For the text-containing cell, return its midpoint in (X, Y) coordinate format. 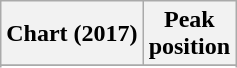
Chart (2017) (72, 34)
Peak position (189, 34)
